Search for the cell housing the specified text and yield its [x, y] center coordinate. 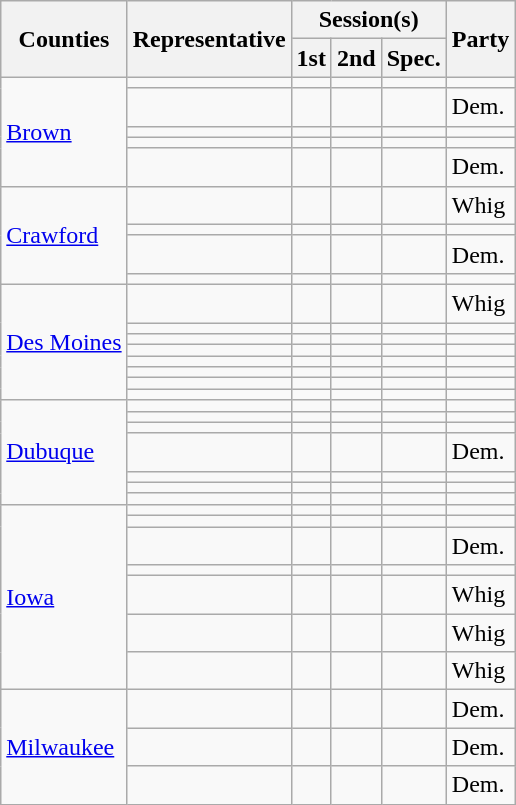
Des Moines [64, 342]
Counties [64, 39]
Party [480, 39]
Crawford [64, 235]
Representative [209, 39]
Spec. [414, 58]
2nd [356, 58]
Brown [64, 132]
Session(s) [368, 20]
Milwaukee [64, 747]
Dubuque [64, 452]
1st [311, 58]
Iowa [64, 596]
